Locate the cell with the specified text and output its [X, Y] center coordinate. 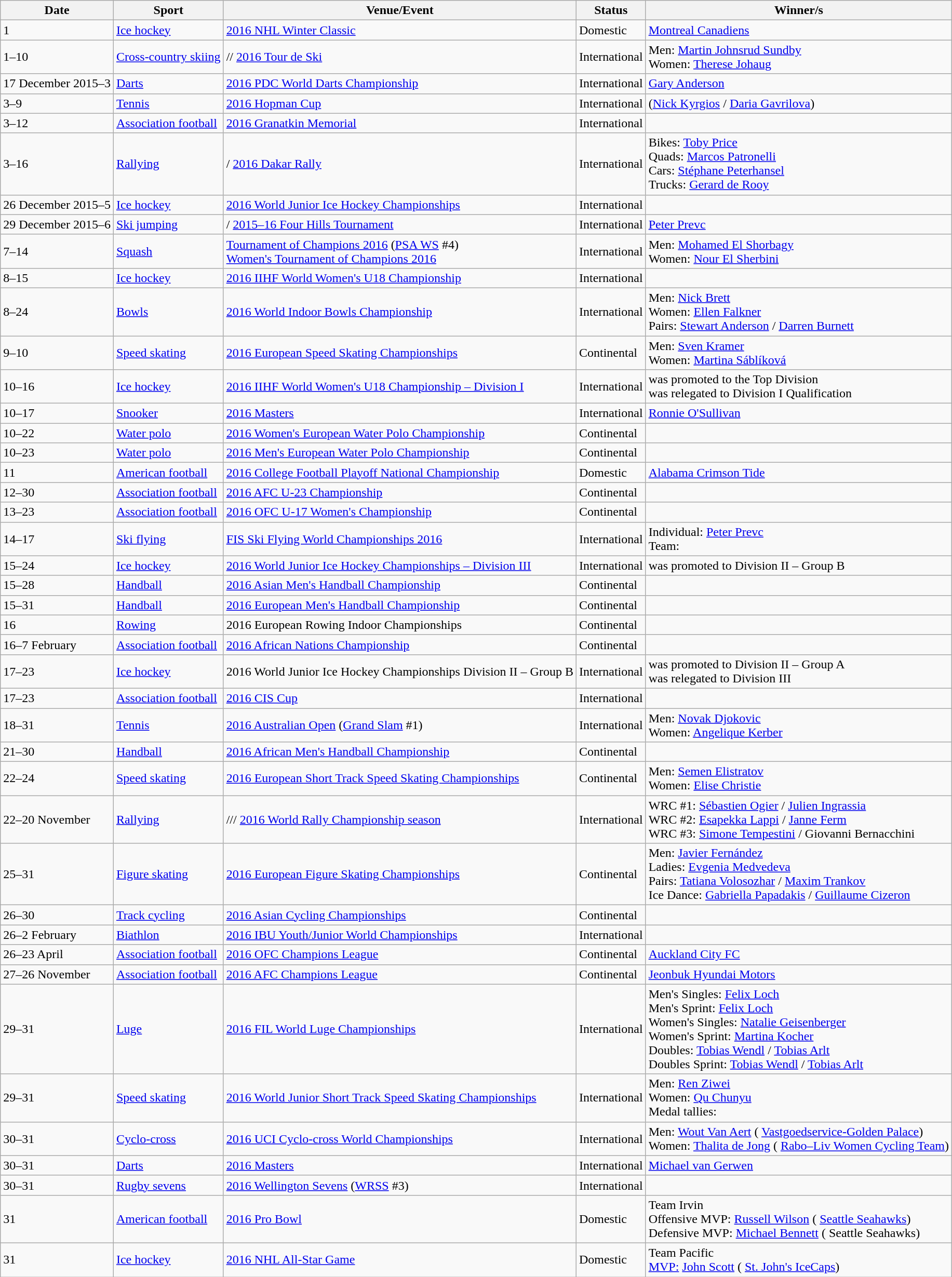
Men: Javier FernándezLadies: Evgenia MedvedevaPairs: Tatiana Volosozhar / Maxim TrankovIce Dance: Gabriella Papadakis / Guillaume Cizeron [799, 875]
Individual: Peter PrevcTeam: [799, 539]
2016 World Junior Ice Hockey Championships Division II – Group B [400, 671]
11 [57, 473]
2016 African Men's Handball Championship [400, 752]
2016 European Men's Handball Championship [400, 605]
22–20 November [57, 819]
was promoted to Division II – Group A was relegated to Division III [799, 671]
Cyclo-cross [168, 1138]
2016 Wellington Sevens (WRSS #3) [400, 1185]
14–17 [57, 539]
2016 African Nations Championship [400, 644]
10–22 [57, 433]
3–16 [57, 164]
26–2 February [57, 935]
WRC #1: Sébastien Ogier / Julien IngrassiaWRC #2: Esapekka Lappi / Janne FermWRC #3: Simone Tempestini / Giovanni Bernacchini [799, 819]
Figure skating [168, 875]
12–30 [57, 492]
25–31 [57, 875]
// 2016 Tour de Ski [400, 57]
2016 CIS Cup [400, 698]
2016 OFC U-17 Women's Championship [400, 512]
26 December 2015–5 [57, 205]
Venue/Event [400, 10]
2016 Asian Men's Handball Championship [400, 585]
2016 European Figure Skating Championships [400, 875]
9–10 [57, 352]
Montreal Canadiens [799, 30]
Team IrvinOffensive MVP: Russell Wilson ( Seattle Seahawks)Defensive MVP: Michael Bennett ( Seattle Seahawks) [799, 1219]
2016 NHL All-Star Game [400, 1260]
2016 AFC Champions League [400, 974]
22–24 [57, 779]
Auckland City FC [799, 955]
26–30 [57, 915]
Squash [168, 251]
1 [57, 30]
Men: Wout Van Aert ( Vastgoedservice-Golden Palace)Women: Thalita de Jong ( Rabo–Liv Women Cycling Team) [799, 1138]
3–9 [57, 103]
Men: Semen ElistratovWomen: Elise Christie [799, 779]
27–26 November [57, 974]
Gary Anderson [799, 84]
2016 Asian Cycling Championships [400, 915]
17 December 2015–3 [57, 84]
Cross-country skiing [168, 57]
7–14 [57, 251]
2016 World Junior Short Track Speed Skating Championships [400, 1098]
Ski jumping [168, 224]
Men: Martin Johnsrud SundbyWomen: Therese Johaug [799, 57]
Men: Ren ZiweiWomen: Qu ChunyuMedal tallies: [799, 1098]
26–23 April [57, 955]
18–31 [57, 725]
Date [57, 10]
Tournament of Champions 2016 (PSA WS #4) Women's Tournament of Champions 2016 [400, 251]
Men: Novak DjokovicWomen: Angelique Kerber [799, 725]
8–24 [57, 312]
/ 2016 Dakar Rally [400, 164]
Men: Nick BrettWomen: Ellen FalknerPairs: Stewart Anderson / Darren Burnett [799, 312]
Ski flying [168, 539]
10–17 [57, 413]
Status [611, 10]
15–28 [57, 585]
2016 IIHF World Women's U18 Championship – Division I [400, 386]
16–7 February [57, 644]
Bikes: Toby PriceQuads: Marcos PatronelliCars: Stéphane PeterhanselTrucks: Gerard de Rooy [799, 164]
Bowls [168, 312]
/// 2016 World Rally Championship season [400, 819]
(Nick Kyrgios / Daria Gavrilova) [799, 103]
2016 European Speed Skating Championships [400, 352]
2016 Hopman Cup [400, 103]
FIS Ski Flying World Championships 2016 [400, 539]
29 December 2015–6 [57, 224]
2016 European Rowing Indoor Championships [400, 625]
Team PacificMVP: John Scott ( St. John's IceCaps) [799, 1260]
2016 NHL Winter Classic [400, 30]
Men: Mohamed El ShorbagyWomen: Nour El Sherbini [799, 251]
2016 FIL World Luge Championships [400, 1029]
2016 AFC U-23 Championship [400, 492]
2016 PDC World Darts Championship [400, 84]
Men: Sven KramerWomen: Martina Sáblíková [799, 352]
was promoted to the Top Division was relegated to Division I Qualification [799, 386]
16 [57, 625]
10–23 [57, 453]
2016 College Football Playoff National Championship [400, 473]
Biathlon [168, 935]
3–12 [57, 123]
2016 World Junior Ice Hockey Championships [400, 205]
2016 Women's European Water Polo Championship [400, 433]
Rowing [168, 625]
2016 UCI Cyclo-cross World Championships [400, 1138]
was promoted to Division II – Group B [799, 566]
Ronnie O'Sullivan [799, 413]
15–24 [57, 566]
2016 Granatkin Memorial [400, 123]
/ 2015–16 Four Hills Tournament [400, 224]
Rugby sevens [168, 1185]
2016 World Indoor Bowls Championship [400, 312]
Luge [168, 1029]
2016 Australian Open (Grand Slam #1) [400, 725]
2016 European Short Track Speed Skating Championships [400, 779]
15–31 [57, 605]
2016 World Junior Ice Hockey Championships – Division III [400, 566]
10–16 [57, 386]
2016 IBU Youth/Junior World Championships [400, 935]
21–30 [57, 752]
2016 Men's European Water Polo Championship [400, 453]
2016 IIHF World Women's U18 Championship [400, 278]
Michael van Gerwen [799, 1165]
13–23 [57, 512]
Peter Prevc [799, 224]
Winner/s [799, 10]
Snooker [168, 413]
2016 OFC Champions League [400, 955]
2016 Pro Bowl [400, 1219]
Alabama Crimson Tide [799, 473]
8–15 [57, 278]
Track cycling [168, 915]
Sport [168, 10]
Jeonbuk Hyundai Motors [799, 974]
1–10 [57, 57]
